Detect which cell encompasses the target text, then output its (x, y) center coordinate. 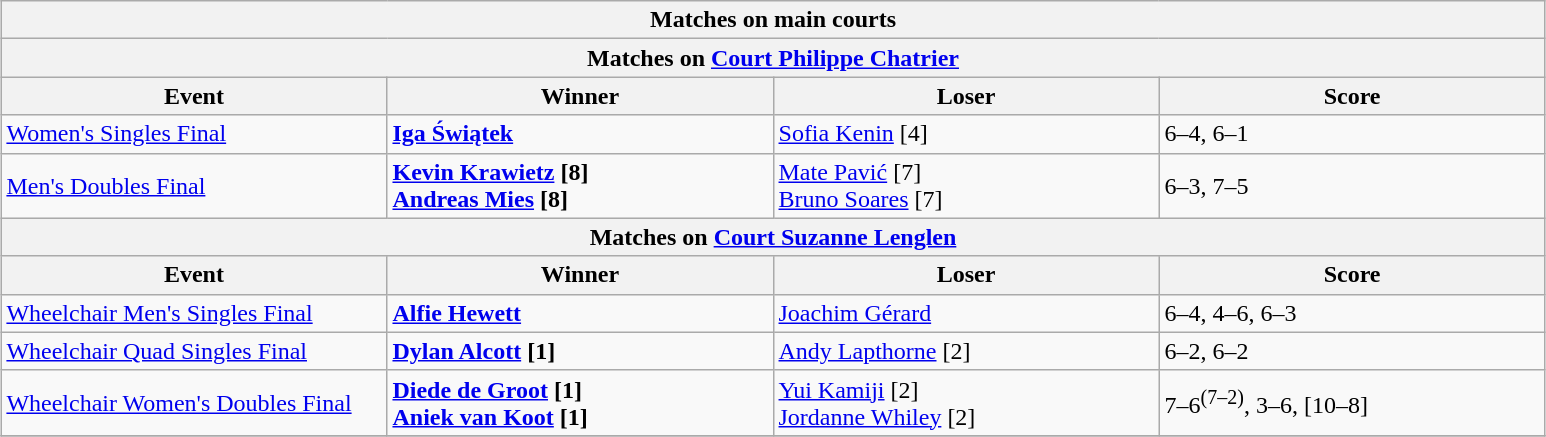
Sofia Kenin [4] (966, 134)
6–2, 6–2 (1352, 351)
Matches on Court Philippe Chatrier (773, 58)
Wheelchair Men's Singles Final (194, 313)
Kevin Krawietz [8] Andreas Mies [8] (580, 186)
Iga Świątek (580, 134)
Men's Doubles Final (194, 186)
Mate Pavić [7] Bruno Soares [7] (966, 186)
Wheelchair Quad Singles Final (194, 351)
Andy Lapthorne [2] (966, 351)
Alfie Hewett (580, 313)
Women's Singles Final (194, 134)
Yui Kamiji [2] Jordanne Whiley [2] (966, 402)
Diede de Groot [1] Aniek van Koot [1] (580, 402)
6–4, 6–1 (1352, 134)
Joachim Gérard (966, 313)
Dylan Alcott [1] (580, 351)
7–6(7–2), 3–6, [10–8] (1352, 402)
6–3, 7–5 (1352, 186)
Matches on Court Suzanne Lenglen (773, 237)
6–4, 4–6, 6–3 (1352, 313)
Matches on main courts (773, 20)
Wheelchair Women's Doubles Final (194, 402)
